Pinpoint the cell where the given text exists, returning its (x, y) midpoint coordinate. 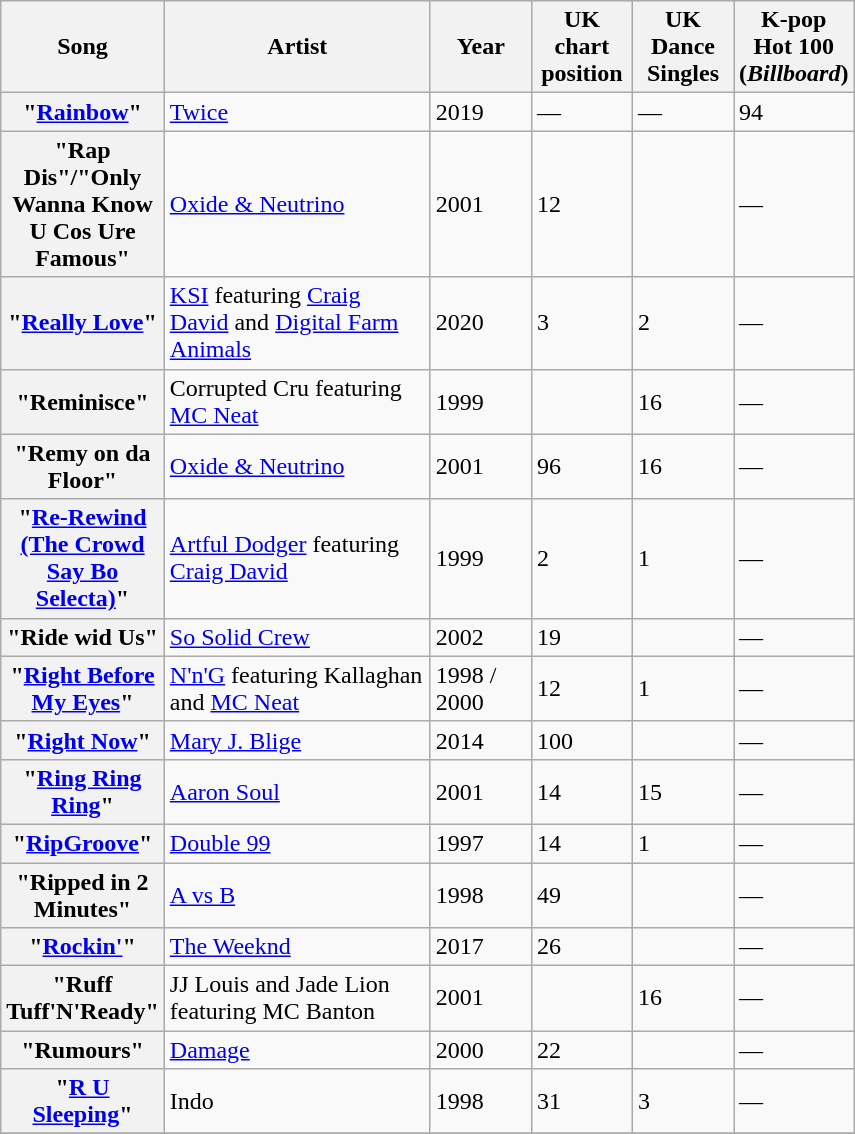
N'n'G featuring Kallaghan and MC Neat (297, 688)
The Weeknd (297, 947)
1998 / 2000 (480, 688)
Song (83, 47)
Aaron Soul (297, 792)
15 (682, 792)
"Rockin'" (83, 947)
31 (582, 1102)
Year (480, 47)
"Ride wid Us" (83, 637)
"Ruff Tuff'N'Ready" (83, 998)
"Rumours" (83, 1050)
UK chart position (582, 47)
2002 (480, 637)
KSI featuring Craig David and Digital Farm Animals (297, 323)
"RipGroove" (83, 843)
Artful Dodger featuring Craig David (297, 558)
2020 (480, 323)
2014 (480, 740)
2000 (480, 1050)
"Re-Rewind (The Crowd Say Bo Selecta)" (83, 558)
JJ Louis and Jade Lion featuring MC Banton (297, 998)
"Right Before My Eyes" (83, 688)
Twice (297, 112)
"Right Now" (83, 740)
Corrupted Cru featuring MC Neat (297, 402)
"R U Sleeping" (83, 1102)
"Ripped in 2 Minutes" (83, 894)
2019 (480, 112)
Mary J. Blige (297, 740)
K-pop Hot 100 (Billboard) (794, 47)
"Reminisce" (83, 402)
1997 (480, 843)
"Ring Ring Ring" (83, 792)
Artist (297, 47)
UK Dance Singles (682, 47)
94 (794, 112)
Damage (297, 1050)
96 (582, 466)
22 (582, 1050)
"Rainbow" (83, 112)
19 (582, 637)
2017 (480, 947)
Indo (297, 1102)
So Solid Crew (297, 637)
100 (582, 740)
"Really Love" (83, 323)
49 (582, 894)
"Remy on da Floor" (83, 466)
A vs B (297, 894)
26 (582, 947)
"Rap Dis"/"Only Wanna Know U Cos Ure Famous" (83, 204)
Double 99 (297, 843)
